Identify which cell holds the provided text, then report its (X, Y) central coordinate. 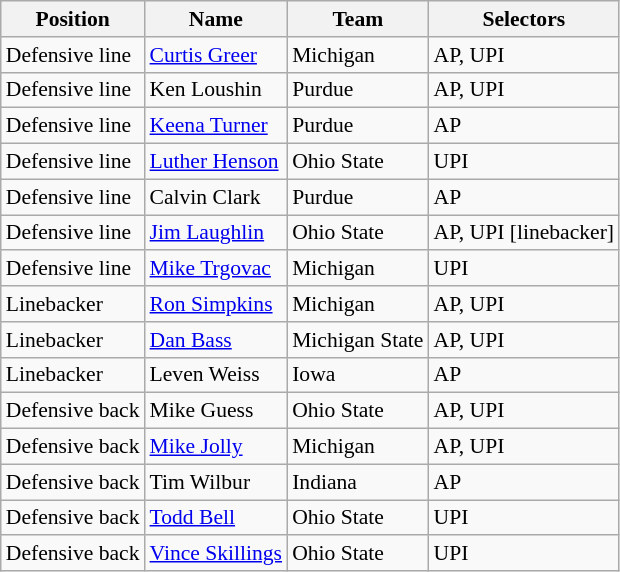
Indiana (358, 482)
Michigan State (358, 340)
Vince Skillings (216, 554)
Leven Weiss (216, 375)
Tim Wilbur (216, 482)
Ken Loushin (216, 90)
Calvin Clark (216, 197)
Dan Bass (216, 340)
AP, UPI [linebacker] (524, 233)
Ron Simpkins (216, 304)
Team (358, 19)
Name (216, 19)
Todd Bell (216, 518)
Mike Guess (216, 411)
Curtis Greer (216, 55)
Mike Trgovac (216, 269)
Mike Jolly (216, 447)
Position (73, 19)
Selectors (524, 19)
Luther Henson (216, 162)
Keena Turner (216, 126)
Iowa (358, 375)
Jim Laughlin (216, 233)
